Locate the cell with the specified text and output its (X, Y) center coordinate. 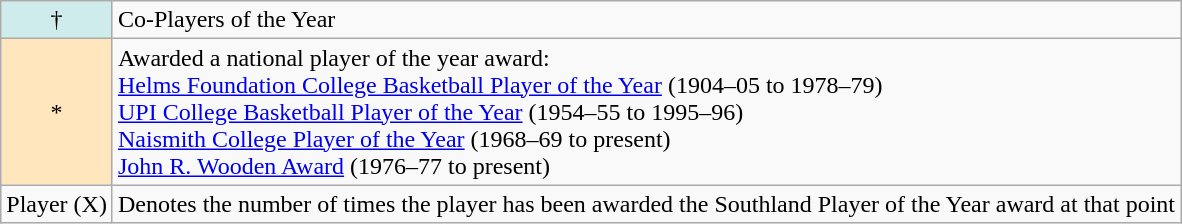
Denotes the number of times the player has been awarded the Southland Player of the Year award at that point (646, 204)
Co-Players of the Year (646, 20)
Player (X) (57, 204)
* (57, 112)
† (57, 20)
